Search for the cell housing the specified text and yield its (X, Y) center coordinate. 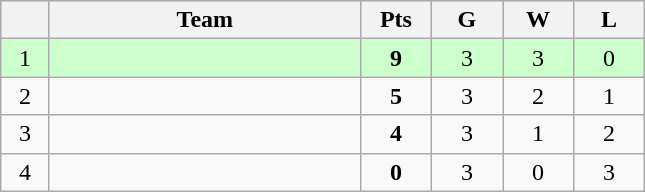
L (610, 20)
9 (396, 58)
W (538, 20)
Team (204, 20)
5 (396, 96)
G (466, 20)
Pts (396, 20)
